Find where the given text appears and provide that cell's center as [x, y] coordinate. 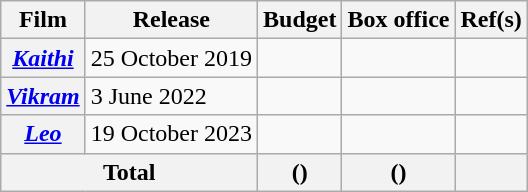
Budget [300, 20]
Ref(s) [491, 20]
Vikram [43, 96]
19 October 2023 [171, 134]
Film [43, 20]
Leo [43, 134]
3 June 2022 [171, 96]
25 October 2019 [171, 58]
Total [130, 172]
Box office [398, 20]
Release [171, 20]
Kaithi [43, 58]
